Output the [X, Y] coordinate of the center of the cell containing the given text.  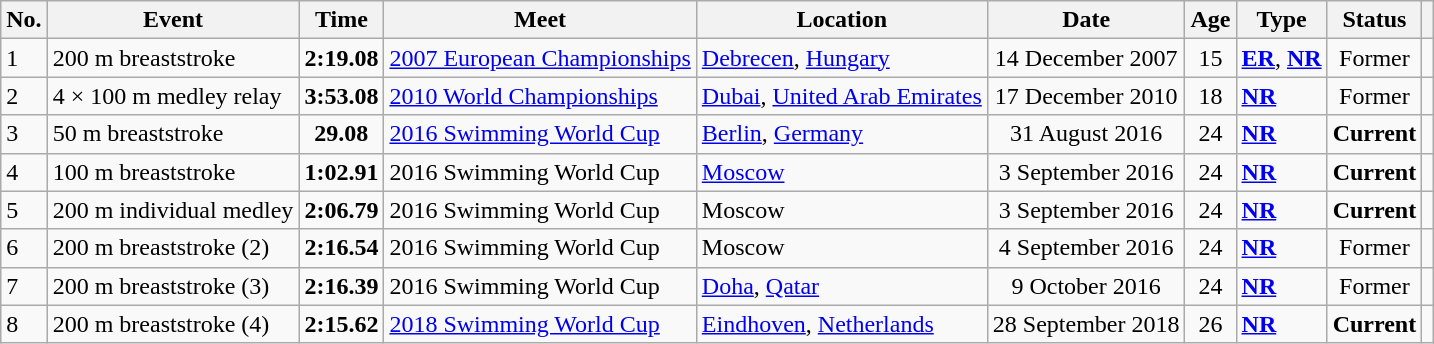
31 August 2016 [1086, 134]
29.08 [342, 134]
Berlin, Germany [842, 134]
9 October 2016 [1086, 286]
28 September 2018 [1086, 324]
1:02.91 [342, 172]
4 × 100 m medley relay [173, 96]
50 m breaststroke [173, 134]
2018 Swimming World Cup [540, 324]
1 [24, 58]
5 [24, 210]
200 m breaststroke [173, 58]
6 [24, 248]
14 December 2007 [1086, 58]
2 [24, 96]
Eindhoven, Netherlands [842, 324]
Doha, Qatar [842, 286]
Age [1210, 20]
2007 European Championships [540, 58]
17 December 2010 [1086, 96]
2:19.08 [342, 58]
Type [1282, 20]
No. [24, 20]
200 m breaststroke (4) [173, 324]
7 [24, 286]
Time [342, 20]
200 m breaststroke (2) [173, 248]
200 m breaststroke (3) [173, 286]
Date [1086, 20]
2:15.62 [342, 324]
3:53.08 [342, 96]
2:16.54 [342, 248]
4 [24, 172]
200 m individual medley [173, 210]
3 [24, 134]
Meet [540, 20]
8 [24, 324]
18 [1210, 96]
Status [1374, 20]
4 September 2016 [1086, 248]
2:06.79 [342, 210]
Event [173, 20]
Debrecen, Hungary [842, 58]
2:16.39 [342, 286]
15 [1210, 58]
ER, NR [1282, 58]
26 [1210, 324]
Dubai, United Arab Emirates [842, 96]
100 m breaststroke [173, 172]
2010 World Championships [540, 96]
Location [842, 20]
